Return the (X, Y) coordinate for the center point of the cell that contains the specified text.  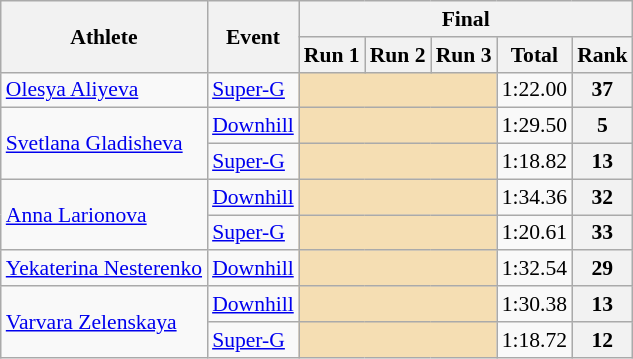
Olesya Aliyeva (104, 90)
Rank (602, 55)
Run 3 (464, 55)
5 (602, 126)
37 (602, 90)
Final (466, 19)
Run 1 (332, 55)
1:20.61 (534, 233)
Run 2 (398, 55)
Anna Larionova (104, 214)
32 (602, 197)
33 (602, 233)
1:32.54 (534, 269)
1:18.72 (534, 340)
1:22.00 (534, 90)
Event (253, 36)
1:29.50 (534, 126)
29 (602, 269)
Athlete (104, 36)
1:34.36 (534, 197)
12 (602, 340)
Svetlana Gladisheva (104, 144)
Total (534, 55)
1:18.82 (534, 162)
1:30.38 (534, 304)
Yekaterina Nesterenko (104, 269)
Varvara Zelenskaya (104, 322)
